Pinpoint the cell where the given text exists, returning its (X, Y) midpoint coordinate. 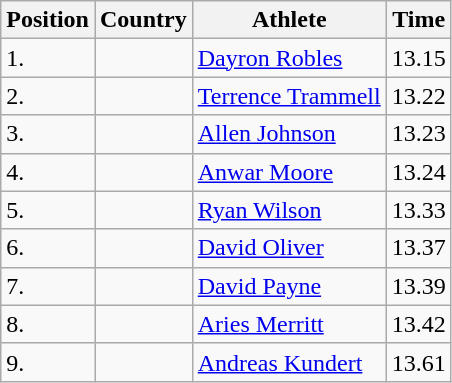
1. (48, 58)
Terrence Trammell (289, 96)
13.42 (418, 324)
13.39 (418, 286)
Athlete (289, 20)
David Payne (289, 286)
David Oliver (289, 248)
13.23 (418, 134)
Aries Merritt (289, 324)
Dayron Robles (289, 58)
3. (48, 134)
Anwar Moore (289, 172)
13.37 (418, 248)
13.61 (418, 362)
Andreas Kundert (289, 362)
13.15 (418, 58)
13.22 (418, 96)
Time (418, 20)
6. (48, 248)
13.24 (418, 172)
4. (48, 172)
9. (48, 362)
7. (48, 286)
13.33 (418, 210)
2. (48, 96)
Country (143, 20)
Position (48, 20)
8. (48, 324)
Ryan Wilson (289, 210)
Allen Johnson (289, 134)
5. (48, 210)
